Detect which cell encompasses the target text, then output its [x, y] center coordinate. 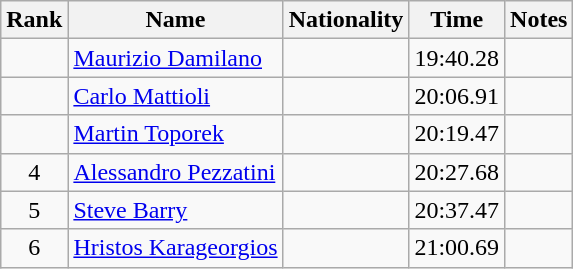
19:40.28 [457, 58]
6 [34, 248]
Alessandro Pezzatini [176, 172]
Hristos Karageorgios [176, 248]
Name [176, 20]
20:19.47 [457, 134]
20:06.91 [457, 96]
Steve Barry [176, 210]
Notes [539, 20]
5 [34, 210]
21:00.69 [457, 248]
4 [34, 172]
Rank [34, 20]
Time [457, 20]
20:27.68 [457, 172]
20:37.47 [457, 210]
Carlo Mattioli [176, 96]
Martin Toporek [176, 134]
Maurizio Damilano [176, 58]
Nationality [346, 20]
